For the text-containing cell, return its midpoint in [X, Y] coordinate format. 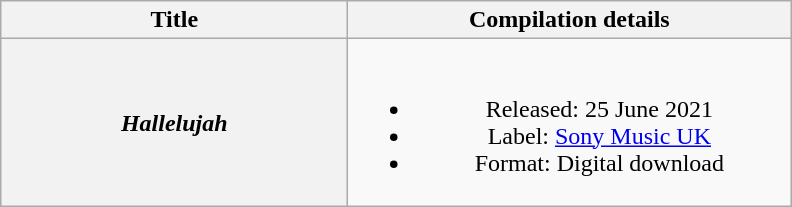
Hallelujah [174, 122]
Compilation details [570, 20]
Released: 25 June 2021Label: Sony Music UKFormat: Digital download [570, 122]
Title [174, 20]
